Find where the given text appears and provide that cell's center as (X, Y) coordinate. 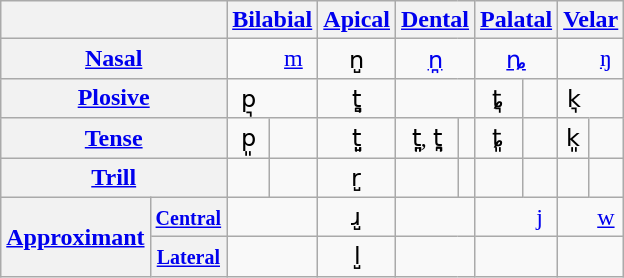
Plosive (114, 98)
t̪͈, t̪͉ (427, 138)
t̺͉ (357, 98)
Central (188, 217)
ȶ͈ (499, 138)
Apical (357, 20)
ȵ (516, 59)
w (606, 217)
k͈ (574, 138)
k͉ (574, 98)
r̺ (357, 178)
Nasal (114, 59)
Bilabial (272, 20)
Lateral (188, 257)
p͉ (248, 98)
Dental (436, 20)
p͈ (248, 138)
Trill (114, 178)
ɹ̺ (357, 217)
l̺ (357, 257)
m (294, 59)
t̺͈ (357, 138)
j (540, 217)
ȶ͉ (499, 98)
Palatal (516, 20)
Tense (114, 138)
n̪ (436, 59)
Velar (591, 20)
Approximant (76, 236)
ŋ (606, 59)
n̺ (357, 59)
